Detect which cell encompasses the target text, then output its [X, Y] center coordinate. 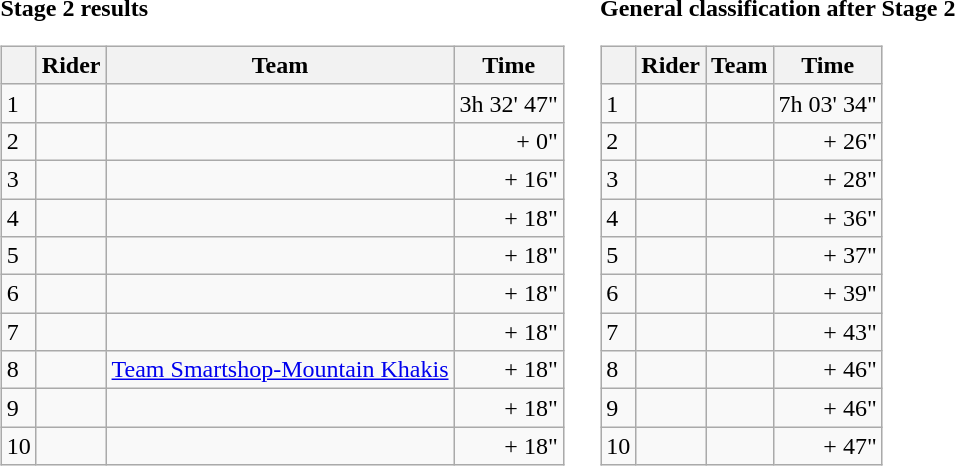
+ 26" [828, 141]
+ 37" [828, 256]
+ 28" [828, 179]
Team Smartshop-Mountain Khakis [280, 370]
+ 36" [828, 217]
+ 0" [508, 141]
3h 32' 47" [508, 103]
+ 43" [828, 332]
+ 39" [828, 294]
+ 47" [828, 446]
+ 16" [508, 179]
7h 03' 34" [828, 103]
